Extract the (X, Y) coordinate from the center of the cell holding the provided text.  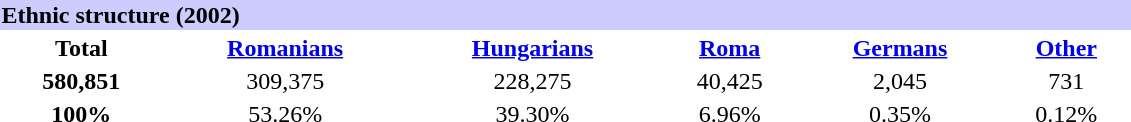
Germans (900, 48)
Romanians (286, 48)
228,275 (533, 81)
2,045 (900, 81)
Hungarians (533, 48)
309,375 (286, 81)
Roma (730, 48)
40,425 (730, 81)
580,851 (82, 81)
Total (82, 48)
